Provide the [X, Y] coordinate of the cell's center where the given text is located.  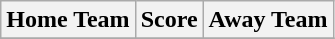
Away Team [268, 20]
Home Team [68, 20]
Score [169, 20]
